Output the (x, y) coordinate of the center of the cell containing the given text.  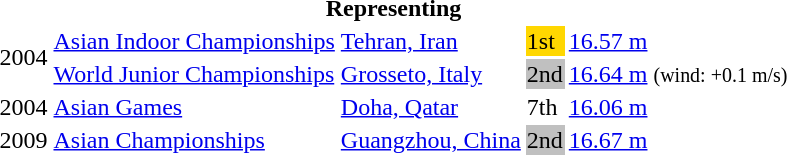
Tehran, Iran (430, 41)
Asian Championships (194, 140)
Grosseto, Italy (430, 74)
Doha, Qatar (430, 107)
7th (544, 107)
Guangzhou, China (430, 140)
Asian Indoor Championships (194, 41)
World Junior Championships (194, 74)
Asian Games (194, 107)
1st (544, 41)
